Extract the (x, y) coordinate from the center of the cell holding the provided text.  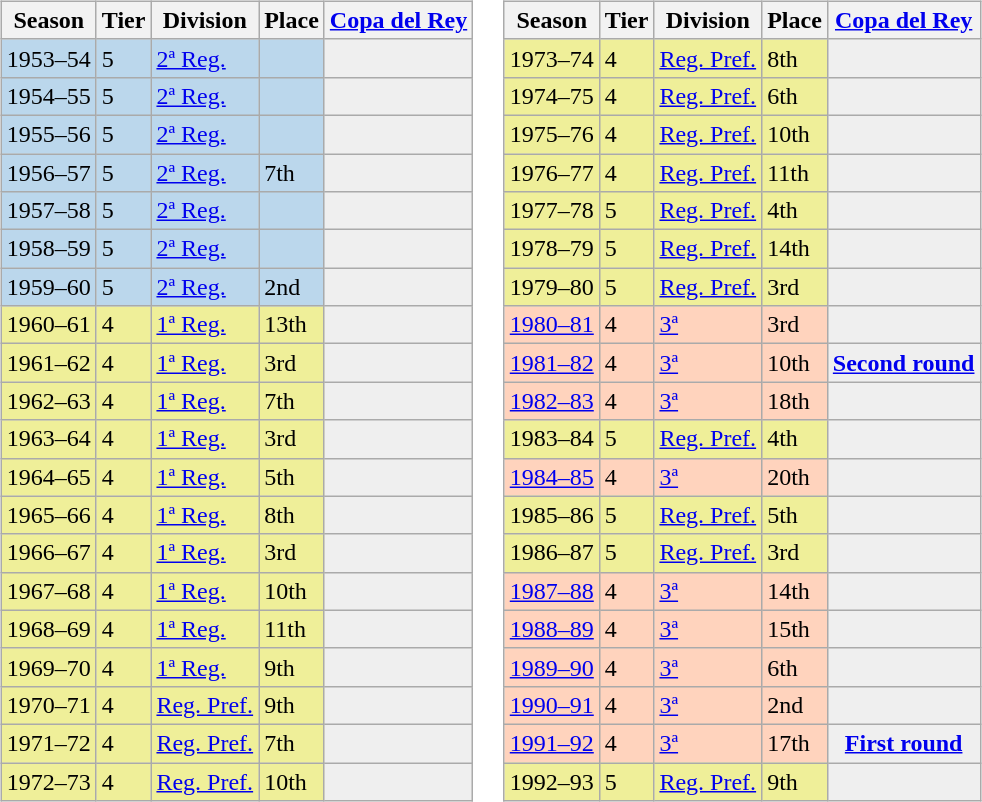
15th (795, 629)
17th (795, 743)
1955–56 (48, 134)
1962–63 (48, 401)
1991–92 (552, 743)
1978–79 (552, 249)
1986–87 (552, 553)
1963–64 (48, 439)
1971–72 (48, 743)
1981–82 (552, 363)
1989–90 (552, 667)
1987–88 (552, 591)
1958–59 (48, 249)
13th (292, 325)
1968–69 (48, 629)
1970–71 (48, 705)
1983–84 (552, 439)
1976–77 (552, 173)
1992–93 (552, 781)
1973–74 (552, 58)
1964–65 (48, 477)
First round (904, 743)
1961–62 (48, 363)
18th (795, 401)
1974–75 (552, 96)
1954–55 (48, 96)
1979–80 (552, 287)
1985–86 (552, 515)
1975–76 (552, 134)
20th (795, 477)
1980–81 (552, 325)
1957–58 (48, 211)
1982–83 (552, 401)
1972–73 (48, 781)
1959–60 (48, 287)
1953–54 (48, 58)
Second round (904, 363)
1969–70 (48, 667)
1984–85 (552, 477)
1977–78 (552, 211)
1988–89 (552, 629)
1956–57 (48, 173)
1966–67 (48, 553)
1965–66 (48, 515)
1990–91 (552, 705)
1967–68 (48, 591)
1960–61 (48, 325)
